Determine the [X, Y] coordinate at the center of the cell enclosing the given text.  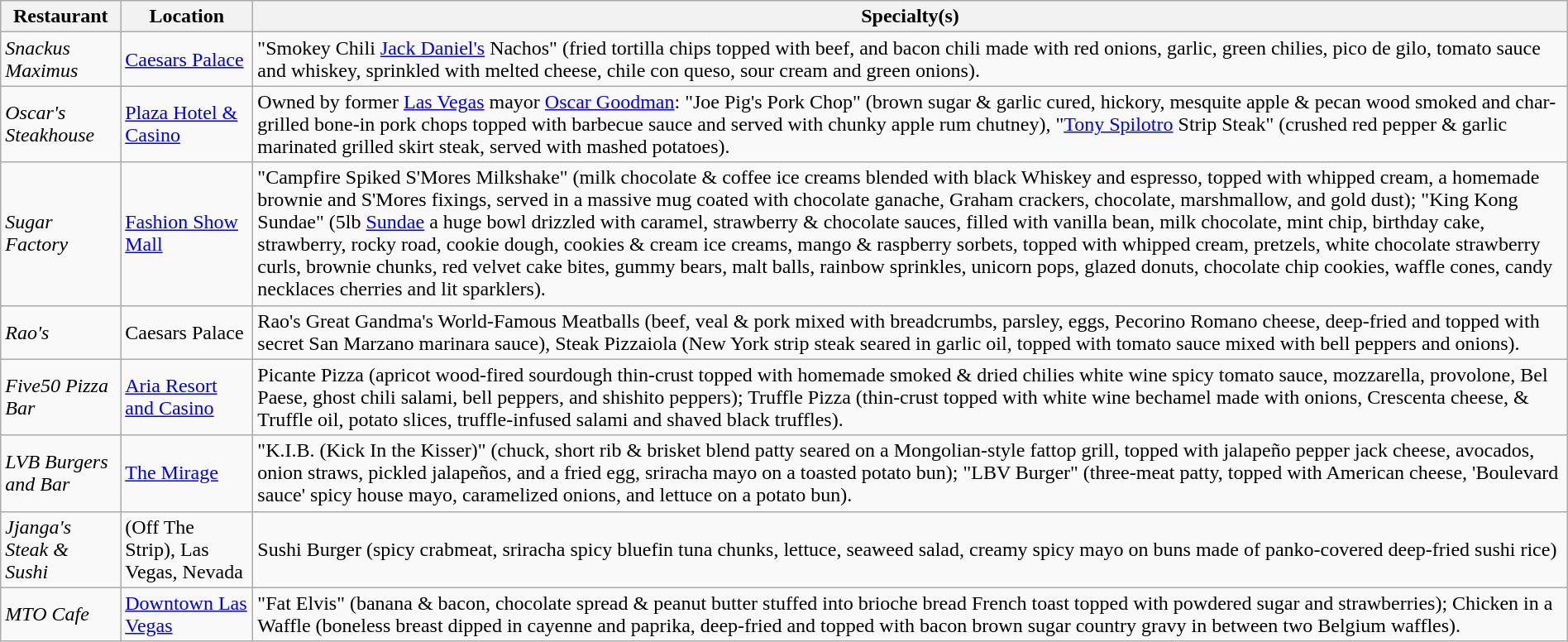
LVB Burgers and Bar [61, 473]
Restaurant [61, 17]
Location [187, 17]
Five50 Pizza Bar [61, 397]
Fashion Show Mall [187, 233]
Oscar's Steakhouse [61, 124]
Sugar Factory [61, 233]
Rao's [61, 333]
Snackus Maximus [61, 60]
Jjanga's Steak & Sushi [61, 549]
MTO Cafe [61, 614]
Specialty(s) [910, 17]
(Off The Strip), Las Vegas, Nevada [187, 549]
Downtown Las Vegas [187, 614]
Plaza Hotel & Casino [187, 124]
Aria Resort and Casino [187, 397]
The Mirage [187, 473]
